Locate the cell with the specified text and output its (x, y) center coordinate. 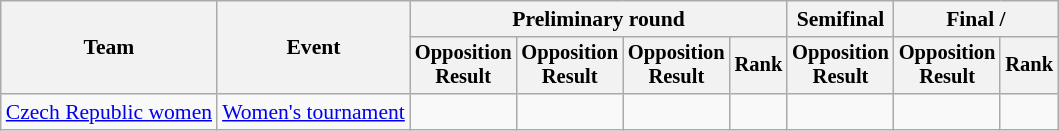
Final / (976, 19)
Semifinal (840, 19)
Team (109, 48)
Women's tournament (314, 112)
Event (314, 48)
Czech Republic women (109, 112)
Preliminary round (598, 19)
